Pinpoint the cell where the given text exists, returning its [x, y] midpoint coordinate. 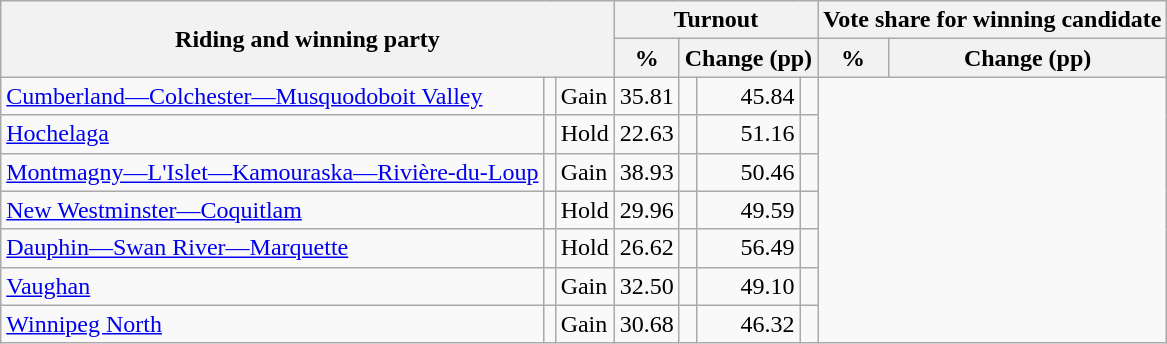
Montmagny—L'Islet—Kamouraska—Rivière-du-Loup [272, 172]
46.32 [748, 324]
49.10 [748, 286]
Vote share for winning candidate [992, 20]
45.84 [748, 96]
Dauphin—Swan River—Marquette [272, 248]
51.16 [748, 134]
56.49 [748, 248]
Cumberland—Colchester—Musquodoboit Valley [272, 96]
Hochelaga [272, 134]
Vaughan [272, 286]
50.46 [748, 172]
26.62 [646, 248]
32.50 [646, 286]
New Westminster—Coquitlam [272, 210]
29.96 [646, 210]
22.63 [646, 134]
Riding and winning party [308, 39]
49.59 [748, 210]
Winnipeg North [272, 324]
30.68 [646, 324]
Turnout [716, 20]
35.81 [646, 96]
38.93 [646, 172]
